Locate the cell with the specified text and output its [X, Y] center coordinate. 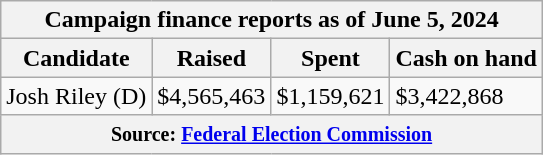
Spent [330, 58]
$1,159,621 [330, 96]
Candidate [76, 58]
Cash on hand [466, 58]
Raised [212, 58]
$4,565,463 [212, 96]
Campaign finance reports as of June 5, 2024 [272, 20]
Source: Federal Election Commission [272, 134]
Josh Riley (D) [76, 96]
$3,422,868 [466, 96]
